Provide the (X, Y) coordinate of the cell's center where the given text is located.  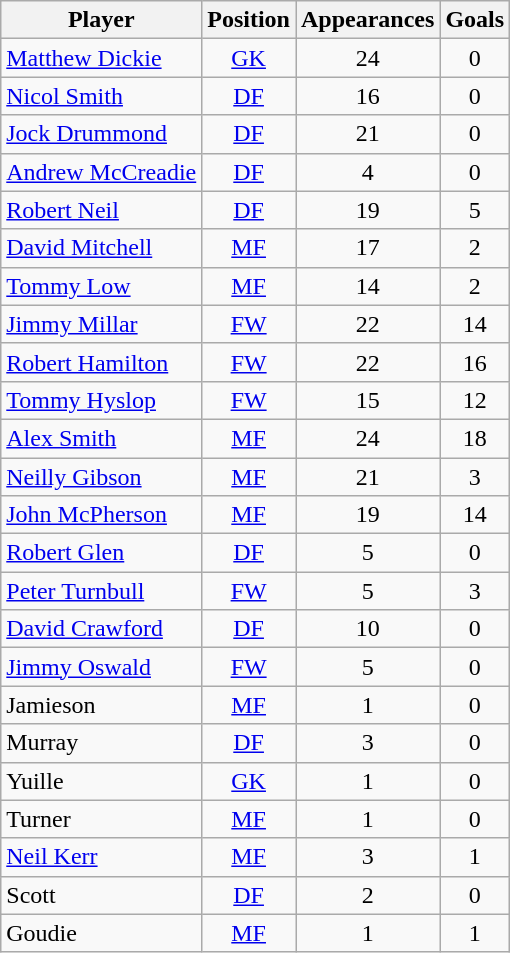
4 (368, 172)
Jamieson (102, 705)
Player (102, 20)
John McPherson (102, 515)
Jock Drummond (102, 134)
17 (368, 248)
Jimmy Millar (102, 324)
Robert Glen (102, 553)
Appearances (368, 20)
Robert Hamilton (102, 362)
Position (249, 20)
David Crawford (102, 629)
18 (475, 438)
Yuille (102, 781)
Robert Neil (102, 210)
Goudie (102, 933)
Scott (102, 895)
Murray (102, 743)
Turner (102, 819)
Andrew McCreadie (102, 172)
Alex Smith (102, 438)
Peter Turnbull (102, 591)
15 (368, 400)
David Mitchell (102, 248)
Nicol Smith (102, 96)
Matthew Dickie (102, 58)
Neil Kerr (102, 857)
Goals (475, 20)
10 (368, 629)
12 (475, 400)
Tommy Hyslop (102, 400)
Tommy Low (102, 286)
Jimmy Oswald (102, 667)
Neilly Gibson (102, 477)
